Scan for the cell matching the given text and deliver its [X, Y] coordinate at center. 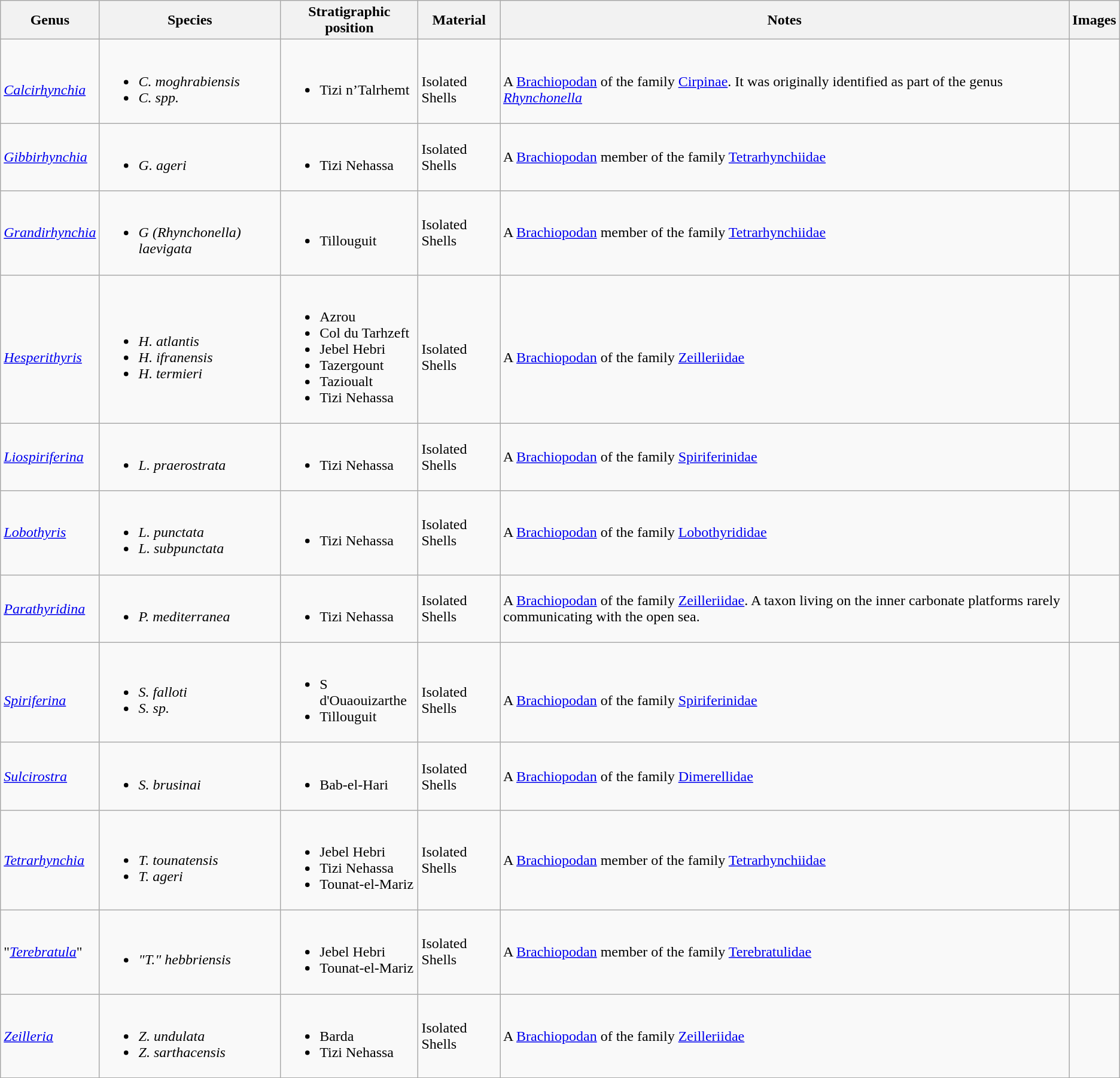
Grandirhynchia [50, 233]
T. tounatensisT. ageri [190, 860]
A Brachiopodan member of the family Terebratulidae [785, 952]
A Brachiopodan of the family Zeilleriidae. A taxon living on the inner carbonate platforms rarely communicating with the open sea. [785, 608]
S. fallotiS. sp. [190, 692]
L. punctataL. subpunctata [190, 533]
Jebel HebriTounat-el-Mariz [349, 952]
Notes [785, 20]
Parathyridina [50, 608]
S d'OuaouizartheTillouguit [349, 692]
Calcirhynchia [50, 81]
Images [1094, 20]
Hesperithyris [50, 349]
A Brachiopodan of the family Cirpinae. It was originally identified as part of the genus Rhynchonella [785, 81]
C. moghrabiensisC. spp. [190, 81]
Tillouguit [349, 233]
AzrouCol du TarhzeftJebel HebriTazergountTazioualtTizi Nehassa [349, 349]
"Terebratula" [50, 952]
Gibbirhynchia [50, 157]
L. praerostrata [190, 457]
Species [190, 20]
G (Rhynchonella) laevigata [190, 233]
Spiriferina [50, 692]
A Brachiopodan of the family Lobothyrididae [785, 533]
P. mediterranea [190, 608]
Jebel HebriTizi NehassaTounat-el-Mariz [349, 860]
"T." hebbriensis [190, 952]
G. ageri [190, 157]
Zeilleria [50, 1036]
Lobothyris [50, 533]
Sulcirostra [50, 776]
H. atlantisH. ifranensisH. termieri [190, 349]
Bab-el-Hari [349, 776]
A Brachiopodan of the family Dimerellidae [785, 776]
Tizi n’Talrhemt [349, 81]
Material [459, 20]
Liospiriferina [50, 457]
Stratigraphic position [349, 20]
Genus [50, 20]
Tetrarhynchia [50, 860]
BardaTizi Nehassa [349, 1036]
S. brusinai [190, 776]
Z. undulataZ. sarthacensis [190, 1036]
